Locate the cell with the specified text and output its [x, y] center coordinate. 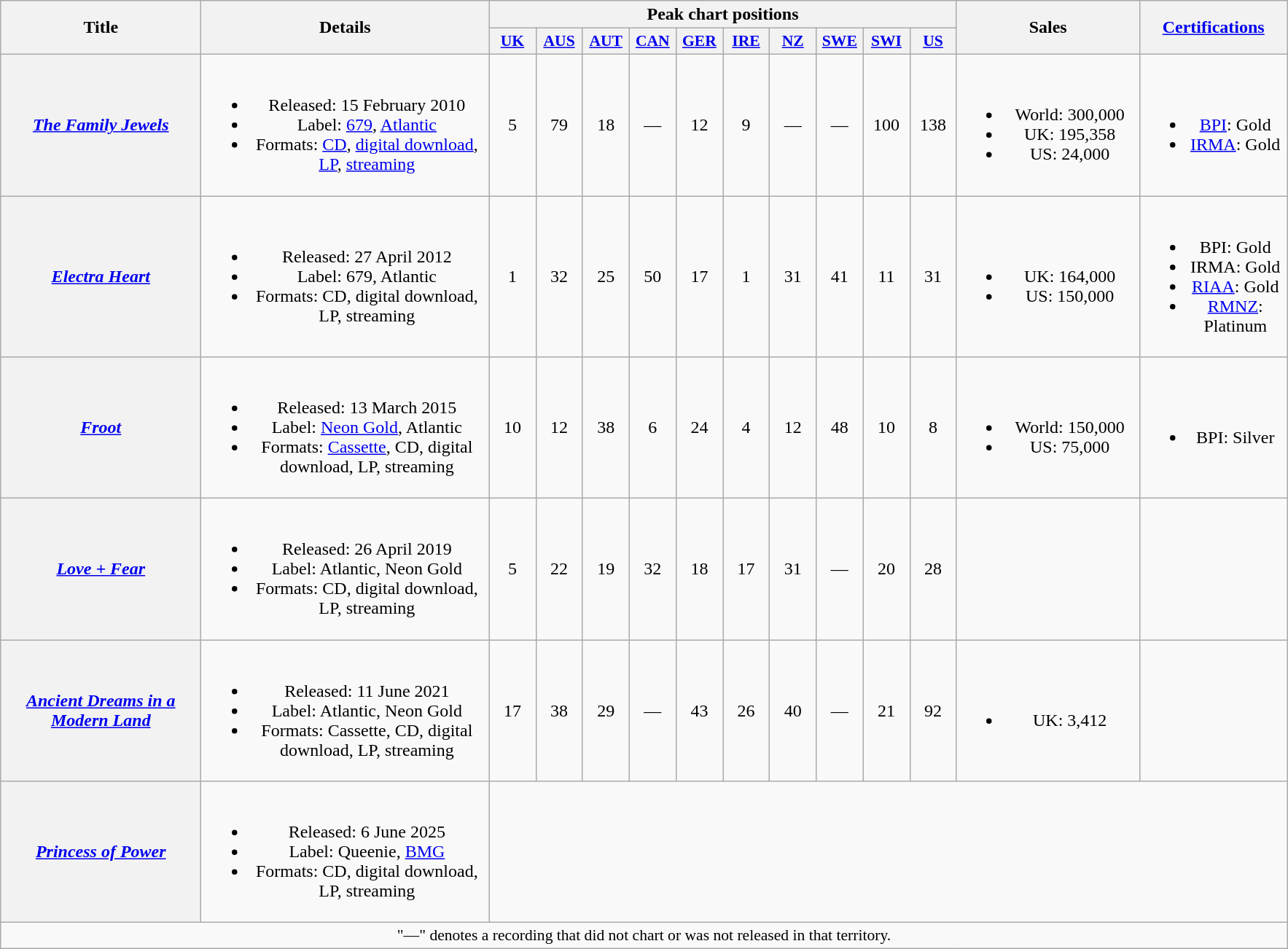
Princess of Power [101, 852]
22 [559, 569]
"—" denotes a recording that did not chart or was not released in that territory. [644, 936]
20 [886, 569]
41 [840, 276]
Title [101, 28]
Released: 15 February 2010Label: 679, AtlanticFormats: CD, digital download, LP, streaming [346, 125]
9 [746, 125]
UK: 164,000US: 150,000 [1048, 276]
SWE [840, 42]
NZ [793, 42]
100 [886, 125]
Released: 6 June 2025Label: Queenie, BMGFormats: CD, digital download, LP, streaming [346, 852]
26 [746, 711]
BPI: Silver [1213, 428]
Sales [1048, 28]
40 [793, 711]
BPI: GoldIRMA: GoldRIAA: GoldRMNZ: Platinum [1213, 276]
25 [606, 276]
6 [652, 428]
43 [699, 711]
The Family Jewels [101, 125]
138 [933, 125]
UK [512, 42]
US [933, 42]
19 [606, 569]
GER [699, 42]
50 [652, 276]
Ancient Dreams in a Modern Land [101, 711]
21 [886, 711]
8 [933, 428]
92 [933, 711]
Peak chart positions [723, 15]
Released: 11 June 2021Label: Atlantic, Neon GoldFormats: Cassette, CD, digital download, LP, streaming [346, 711]
SWI [886, 42]
79 [559, 125]
Released: 27 April 2012Label: 679, AtlanticFormats: CD, digital download, LP, streaming [346, 276]
World: 300,000UK: 195,358US: 24,000 [1048, 125]
29 [606, 711]
Certifications [1213, 28]
Details [346, 28]
48 [840, 428]
UK: 3,412 [1048, 711]
AUS [559, 42]
Released: 26 April 2019Label: Atlantic, Neon GoldFormats: CD, digital download, LP, streaming [346, 569]
World: 150,000US: 75,000 [1048, 428]
Love + Fear [101, 569]
AUT [606, 42]
BPI: GoldIRMA: Gold [1213, 125]
11 [886, 276]
28 [933, 569]
Electra Heart [101, 276]
Released: 13 March 2015Label: Neon Gold, AtlanticFormats: Cassette, CD, digital download, LP, streaming [346, 428]
IRE [746, 42]
24 [699, 428]
Froot [101, 428]
CAN [652, 42]
4 [746, 428]
